Locate the cell with the specified text and output its [x, y] center coordinate. 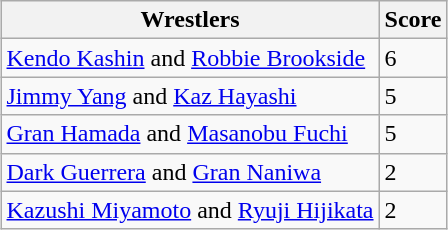
6 [413, 58]
Kendo Kashin and Robbie Brookside [190, 58]
Kazushi Miyamoto and Ryuji Hijikata [190, 210]
Wrestlers [190, 20]
Jimmy Yang and Kaz Hayashi [190, 96]
Gran Hamada and Masanobu Fuchi [190, 134]
Dark Guerrera and Gran Naniwa [190, 172]
Score [413, 20]
